Capture the cell that displays the provided text and extract its [X, Y] central coordinate. 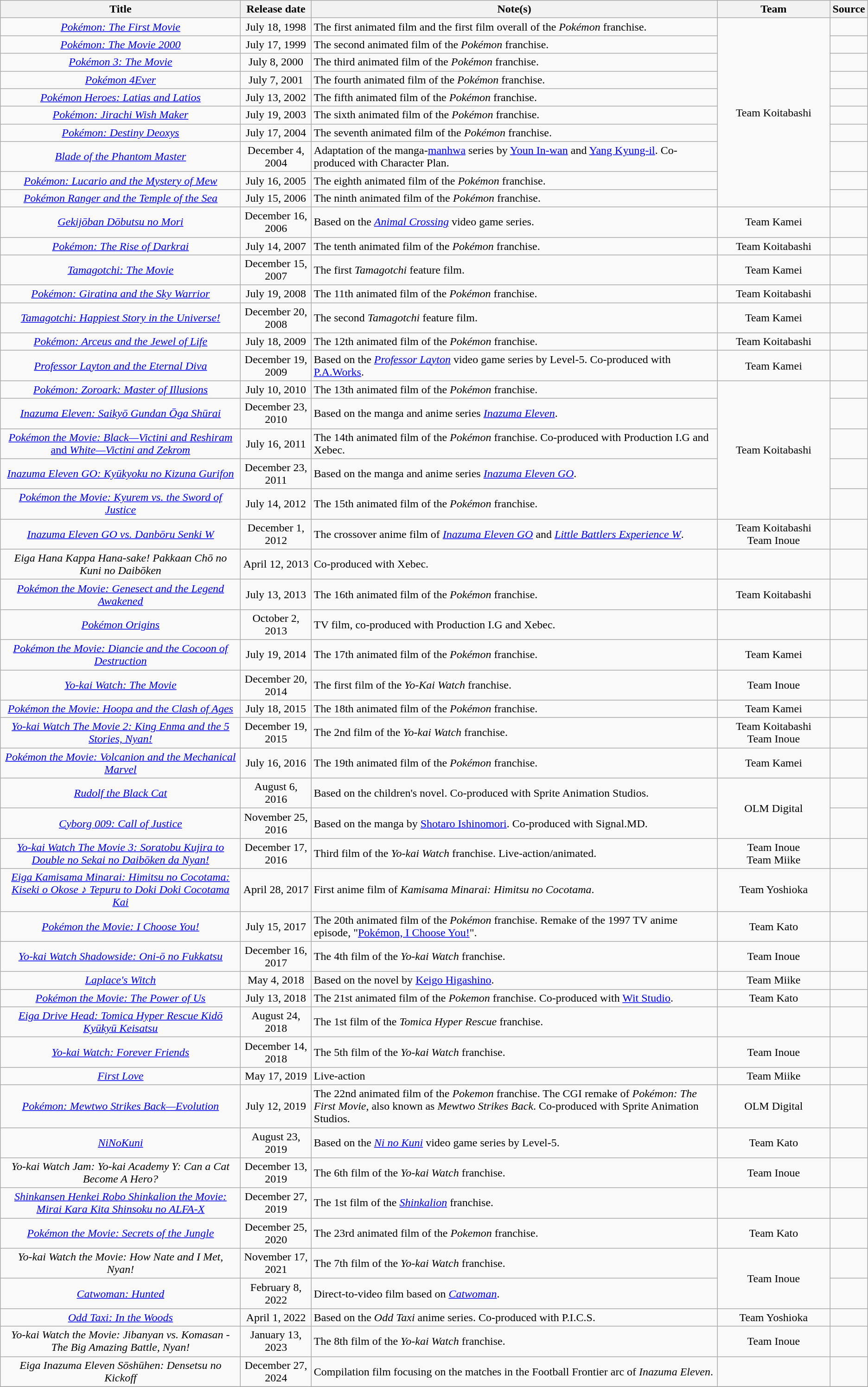
December 17, 2016 [276, 853]
December 4, 2004 [276, 157]
The 7th film of the Yo-kai Watch franchise. [514, 1263]
July 19, 2003 [276, 115]
July 15, 2017 [276, 927]
Pokémon the Movie: Kyurem vs. the Sword of Justice [121, 504]
Pokémon: Jirachi Wish Maker [121, 115]
Shinkansen Henkei Robo Shinkalion the Movie: Mirai Kara Kita Shinsoku no ALFA-X [121, 1203]
July 12, 2019 [276, 1106]
The 12th animated film of the Pokémon franchise. [514, 342]
First anime film of Kamisama Minarai: Himitsu no Cocotama. [514, 890]
August 24, 2018 [276, 1022]
December 16, 2017 [276, 956]
The 16th animated film of the Pokémon franchise. [514, 594]
August 23, 2019 [276, 1143]
Compilation film focusing on the matches in the Football Frontier arc of Inazuma Eleven. [514, 1372]
Pokémon Origins [121, 624]
Pokémon: The First Movie [121, 27]
July 16, 2016 [276, 763]
The seventh animated film of the Pokémon franchise. [514, 133]
Eiga Hana Kappa Hana-sake! Pakkaan Chō no Kuni no Daibōken [121, 564]
Adaptation of the manga-manhwa series by Youn In-wan and Yang Kyung-il. Co-produced with Character Plan. [514, 157]
Source [849, 9]
NiNoKuni [121, 1143]
The 2nd film of the Yo-kai Watch franchise. [514, 733]
The 1st film of the Shinkalion franchise. [514, 1203]
Yo-kai Watch The Movie 2: King Enma and the 5 Stories, Nyan! [121, 733]
Pokémon Heroes: Latias and Latios [121, 97]
Tamagotchi: The Movie [121, 270]
July 19, 2014 [276, 655]
Release date [276, 9]
Rudolf the Black Cat [121, 793]
December 19, 2015 [276, 733]
Based on the novel by Keigo Higashino. [514, 980]
July 15, 2006 [276, 198]
The ninth animated film of the Pokémon franchise. [514, 198]
Pokémon the Movie: Diancie and the Cocoon of Destruction [121, 655]
July 13, 2018 [276, 998]
November 17, 2021 [276, 1263]
Pokémon the Movie: Volcanion and the Mechanical Marvel [121, 763]
Pokémon: Mewtwo Strikes Back—Evolution [121, 1106]
Based on the Professor Layton video game series by Level-5. Co-produced with P.A.Works. [514, 365]
The sixth animated film of the Pokémon franchise. [514, 115]
July 7, 2001 [276, 80]
The 20th animated film of the Pokémon franchise. Remake of the 1997 TV anime episode, "Pokémon, I Choose You!". [514, 927]
The first film of the Yo-Kai Watch franchise. [514, 684]
April 12, 2013 [276, 564]
Pokémon 3: The Movie [121, 62]
The eighth animated film of the Pokémon franchise. [514, 180]
December 14, 2018 [276, 1052]
Yo-kai Watch the Movie: How Nate and I Met, Nyan! [121, 1263]
Based on the children's novel. Co-produced with Sprite Animation Studios. [514, 793]
Professor Layton and the Eternal Diva [121, 365]
February 8, 2022 [276, 1294]
October 2, 2013 [276, 624]
The fourth animated film of the Pokémon franchise. [514, 80]
Based on the Animal Crossing video game series. [514, 222]
December 20, 2008 [276, 318]
May 4, 2018 [276, 980]
Live-action [514, 1076]
Yo-kai Watch Shadowside: Oni-ō no Fukkatsu [121, 956]
December 27, 2024 [276, 1372]
First Love [121, 1076]
Inazuma Eleven: Saikyō Gundan Ōga Shūrai [121, 414]
July 17, 1999 [276, 45]
Pokémon the Movie: The Power of Us [121, 998]
July 16, 2011 [276, 443]
The fifth animated film of the Pokémon franchise. [514, 97]
Pokémon the Movie: Hoopa and the Clash of Ages [121, 709]
December 25, 2020 [276, 1234]
Pokémon: Zoroark: Master of Illusions [121, 390]
December 20, 2014 [276, 684]
July 14, 2012 [276, 504]
Pokémon the Movie: Secrets of the Jungle [121, 1234]
The 5th film of the Yo-kai Watch franchise. [514, 1052]
The 13th animated film of the Pokémon franchise. [514, 390]
August 6, 2016 [276, 793]
May 17, 2019 [276, 1076]
December 19, 2009 [276, 365]
Based on the manga and anime series Inazuma Eleven GO. [514, 474]
July 13, 2013 [276, 594]
The 18th animated film of the Pokémon franchise. [514, 709]
Eiga Drive Head: Tomica Hyper Rescue Kidō Kyūkyū Keisatsu [121, 1022]
Based on the manga by Shotaro Ishinomori. Co-produced with Signal.MD. [514, 824]
Pokémon: Destiny Deoxys [121, 133]
The 11th animated film of the Pokémon franchise. [514, 294]
The 19th animated film of the Pokémon franchise. [514, 763]
Direct-to-video film based on Catwoman. [514, 1294]
Yo-kai Watch Jam: Yo-kai Academy Y: Can a Cat Become A Hero? [121, 1173]
The 14th animated film of the Pokémon franchise. Co-produced with Production I.G and Xebec. [514, 443]
The first Tamagotchi feature film. [514, 270]
Odd Taxi: In the Woods [121, 1317]
Tamagotchi: Happiest Story in the Universe! [121, 318]
Yo-kai Watch: The Movie [121, 684]
Title [121, 9]
November 25, 2016 [276, 824]
Pokémon: Lucario and the Mystery of Mew [121, 180]
The 6th film of the Yo-kai Watch franchise. [514, 1173]
Note(s) [514, 9]
Cyborg 009: Call of Justice [121, 824]
April 1, 2022 [276, 1317]
January 13, 2023 [276, 1341]
Pokémon: The Rise of Darkrai [121, 246]
December 13, 2019 [276, 1173]
The tenth animated film of the Pokémon franchise. [514, 246]
Pokémon: Arceus and the Jewel of Life [121, 342]
The first animated film and the first film overall of the Pokémon franchise. [514, 27]
December 27, 2019 [276, 1203]
The 4th film of the Yo-kai Watch franchise. [514, 956]
The crossover anime film of Inazuma Eleven GO and Little Battlers Experience W. [514, 534]
Inazuma Eleven GO: Kyūkyoku no Kizuna Gurifon [121, 474]
The 23rd animated film of the Pokemon franchise. [514, 1234]
Gekijōban Dōbutsu no Mori [121, 222]
Pokémon 4Ever [121, 80]
Yo-kai Watch: Forever Friends [121, 1052]
Team InoueTeam Miike [773, 853]
July 8, 2000 [276, 62]
July 13, 2002 [276, 97]
July 18, 2009 [276, 342]
Pokémon Ranger and the Temple of the Sea [121, 198]
Pokémon the Movie: Black—Victini and Reshiram and White—Victini and Zekrom [121, 443]
The 1st film of the Tomica Hyper Rescue franchise. [514, 1022]
Blade of the Phantom Master [121, 157]
The 8th film of the Yo-kai Watch franchise. [514, 1341]
Pokémon the Movie: I Choose You! [121, 927]
April 28, 2017 [276, 890]
July 17, 2004 [276, 133]
Based on the Ni no Kuni video game series by Level-5. [514, 1143]
Based on the manga and anime series Inazuma Eleven. [514, 414]
Pokémon the Movie: Genesect and the Legend Awakened [121, 594]
Inazuma Eleven GO vs. Danbōru Senki W [121, 534]
Yo-kai Watch The Movie 3: Soratobu Kujira to Double no Sekai no Daibōken da Nyan! [121, 853]
December 1, 2012 [276, 534]
Eiga Inazuma Eleven Sōshūhen: Densetsu no Kickoff [121, 1372]
December 23, 2011 [276, 474]
July 10, 2010 [276, 390]
The second Tamagotchi feature film. [514, 318]
July 18, 1998 [276, 27]
Team [773, 9]
July 16, 2005 [276, 180]
The 21st animated film of the Pokemon franchise. Co-produced with Wit Studio. [514, 998]
The second animated film of the Pokémon franchise. [514, 45]
Laplace's Witch [121, 980]
Pokémon: The Movie 2000 [121, 45]
Based on the Odd Taxi anime series. Co-produced with P.I.C.S. [514, 1317]
Co-produced with Xebec. [514, 564]
July 19, 2008 [276, 294]
TV film, co-produced with Production I.G and Xebec. [514, 624]
The third animated film of the Pokémon franchise. [514, 62]
The 17th animated film of the Pokémon franchise. [514, 655]
The 15th animated film of the Pokémon franchise. [514, 504]
Eiga Kamisama Minarai: Himitsu no Cocotama: Kiseki o Okose ♪ Tepuru to Doki Doki Cocotama Kai [121, 890]
Pokémon: Giratina and the Sky Warrior [121, 294]
December 23, 2010 [276, 414]
Yo-kai Watch the Movie: Jibanyan vs. Komasan - The Big Amazing Battle, Nyan! [121, 1341]
December 15, 2007 [276, 270]
July 14, 2007 [276, 246]
Catwoman: Hunted [121, 1294]
July 18, 2015 [276, 709]
December 16, 2006 [276, 222]
Third film of the Yo-kai Watch franchise. Live-action/animated. [514, 853]
